Extract the [x, y] coordinate from the center of the cell holding the provided text.  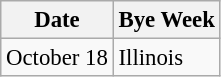
Date [57, 20]
Bye Week [166, 20]
October 18 [57, 58]
Illinois [166, 58]
